Identify which cell holds the provided text, then report its [x, y] central coordinate. 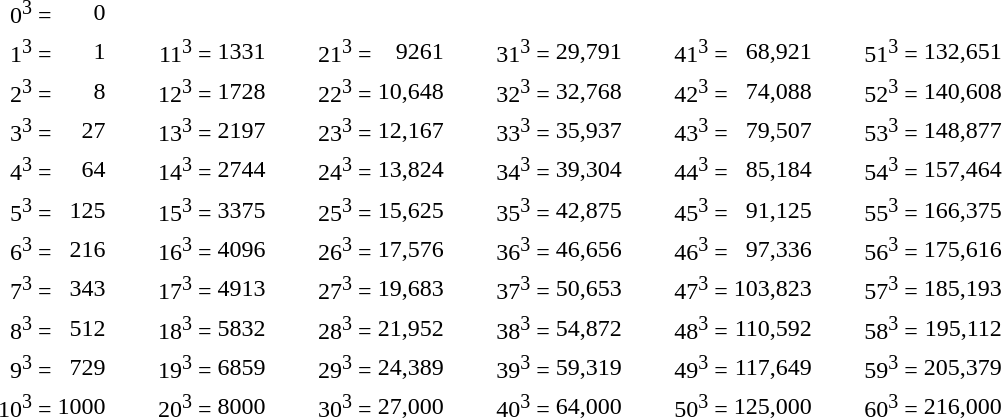
74,088 [772, 91]
283 = [322, 328]
183 = [162, 328]
59,319 [588, 367]
35,937 [588, 130]
553 = [868, 209]
1331 [242, 51]
153 = [162, 209]
313 = [500, 51]
233 = [322, 130]
5832 [242, 328]
293 = [322, 367]
223 = [322, 91]
213 = [322, 51]
4913 [242, 288]
413 = [678, 51]
423 = [678, 91]
24,389 [410, 367]
443 = [678, 170]
29,791 [588, 51]
6859 [242, 367]
113 = [162, 51]
50,653 [588, 288]
9261 [410, 51]
143 = [162, 170]
463 = [678, 249]
27 [82, 130]
85,184 [772, 170]
103,823 [772, 288]
1728 [242, 91]
729 [82, 367]
193 = [162, 367]
473 = [678, 288]
493 = [678, 367]
64 [82, 170]
42,875 [588, 209]
373 = [500, 288]
1 [82, 51]
483 = [678, 328]
21,952 [410, 328]
173 = [162, 288]
2744 [242, 170]
573 = [868, 288]
10,648 [410, 91]
4096 [242, 249]
583 = [868, 328]
433 = [678, 130]
125 [82, 209]
39,304 [588, 170]
263 = [322, 249]
123 = [162, 91]
563 = [868, 249]
12,167 [410, 130]
133 = [162, 130]
273 = [322, 288]
343 [82, 288]
383 = [500, 328]
593 = [868, 367]
68,921 [772, 51]
393 = [500, 367]
117,649 [772, 367]
2197 [242, 130]
453 = [678, 209]
513 = [868, 51]
3375 [242, 209]
253 = [322, 209]
17,576 [410, 249]
543 = [868, 170]
110,592 [772, 328]
163 = [162, 249]
343 = [500, 170]
97,336 [772, 249]
13,824 [410, 170]
15,625 [410, 209]
54,872 [588, 328]
32,768 [588, 91]
363 = [500, 249]
216 [82, 249]
333 = [500, 130]
79,507 [772, 130]
19,683 [410, 288]
323 = [500, 91]
523 = [868, 91]
512 [82, 328]
46,656 [588, 249]
243 = [322, 170]
353 = [500, 209]
533 = [868, 130]
8 [82, 91]
91,125 [772, 209]
